From the cell containing the given text, extract its center point as [x, y] coordinate. 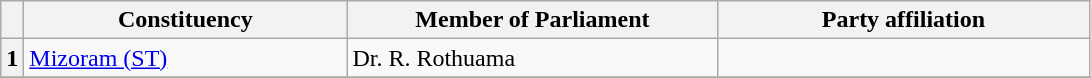
Dr. R. Rothuama [532, 58]
Mizoram (ST) [186, 58]
1 [12, 58]
Party affiliation [904, 20]
Member of Parliament [532, 20]
Constituency [186, 20]
